Detect which cell encompasses the target text, then output its [x, y] center coordinate. 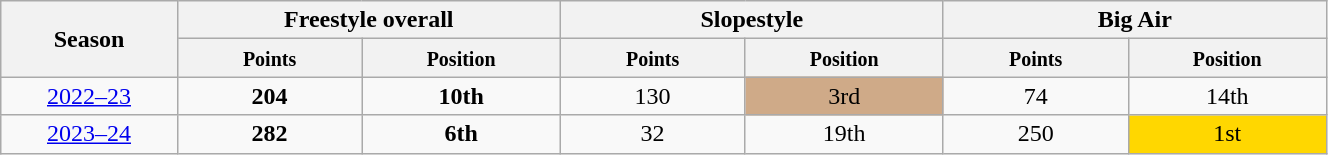
Season [89, 39]
1st [1227, 134]
74 [1036, 96]
204 [270, 96]
19th [844, 134]
6th [461, 134]
2022–23 [89, 96]
14th [1227, 96]
282 [270, 134]
3rd [844, 96]
Slopestyle [752, 20]
32 [652, 134]
130 [652, 96]
Freestyle overall [368, 20]
Big Air [1134, 20]
2023–24 [89, 134]
10th [461, 96]
250 [1036, 134]
